Return the (x, y) coordinate for the center point of the cell that contains the specified text.  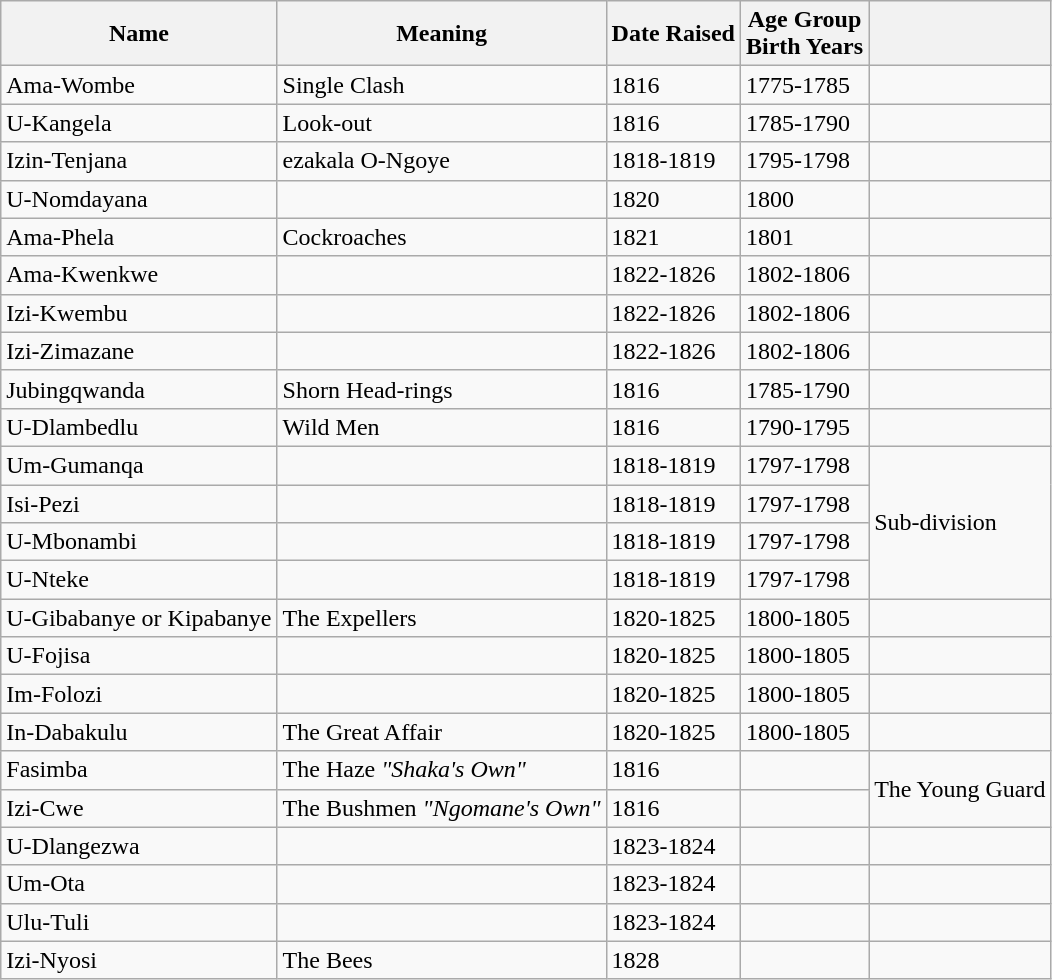
Izi-Cwe (139, 808)
In-Dabakulu (139, 732)
U-Mbonambi (139, 542)
The Expellers (442, 618)
1775-1785 (804, 85)
Fasimba (139, 770)
U-Dlambedlu (139, 427)
Wild Men (442, 427)
U-Fojisa (139, 656)
Ama-Kwenkwe (139, 275)
Ama-Wombe (139, 85)
Um-Ota (139, 884)
The Great Affair (442, 732)
The Bushmen "Ngomane's Own" (442, 808)
Um-Gumanqa (139, 465)
Ulu-Tuli (139, 922)
Izi-Zimazane (139, 351)
Ama-Phela (139, 237)
Im-Folozi (139, 694)
1800 (804, 199)
1801 (804, 237)
Cockroaches (442, 237)
U-Nteke (139, 580)
1795-1798 (804, 161)
Age GroupBirth Years (804, 34)
The Bees (442, 960)
Single Clash (442, 85)
Date Raised (673, 34)
The Haze "Shaka's Own" (442, 770)
Izi-Kwembu (139, 313)
1820 (673, 199)
U-Gibabanye or Kipabanye (139, 618)
Izin-Tenjana (139, 161)
Meaning (442, 34)
Name (139, 34)
Sub-division (960, 522)
U-Dlangezwa (139, 846)
1828 (673, 960)
U-Nomdayana (139, 199)
1821 (673, 237)
U-Kangela (139, 123)
1790-1795 (804, 427)
Jubingqwanda (139, 389)
Look-out (442, 123)
The Young Guard (960, 789)
Shorn Head-rings (442, 389)
Isi-Pezi (139, 503)
Izi-Nyosi (139, 960)
ezakala O-Ngoye (442, 161)
